Find where the given text appears and provide that cell's center as [x, y] coordinate. 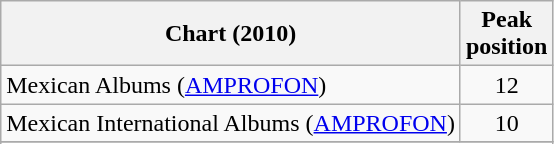
Mexican International Albums (AMPROFON) [231, 123]
10 [506, 123]
Mexican Albums (AMPROFON) [231, 85]
Peakposition [506, 34]
Chart (2010) [231, 34]
12 [506, 85]
